Find where the given text appears and provide that cell's center as (x, y) coordinate. 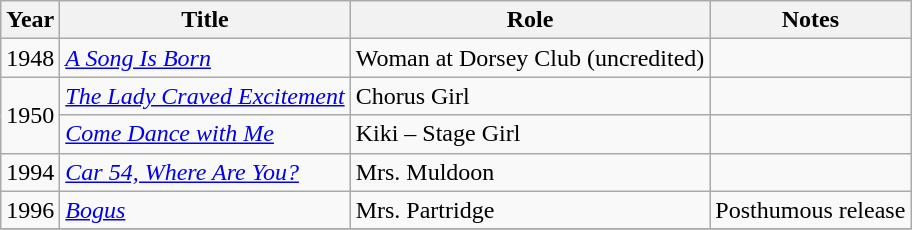
Kiki – Stage Girl (530, 134)
Bogus (205, 210)
The Lady Craved Excitement (205, 96)
A Song Is Born (205, 58)
1996 (30, 210)
Woman at Dorsey Club (uncredited) (530, 58)
1994 (30, 172)
Car 54, Where Are You? (205, 172)
1950 (30, 115)
Posthumous release (810, 210)
Role (530, 20)
Notes (810, 20)
Come Dance with Me (205, 134)
Year (30, 20)
Mrs. Partridge (530, 210)
Mrs. Muldoon (530, 172)
Title (205, 20)
1948 (30, 58)
Chorus Girl (530, 96)
